For the text-containing cell, return its midpoint in (X, Y) coordinate format. 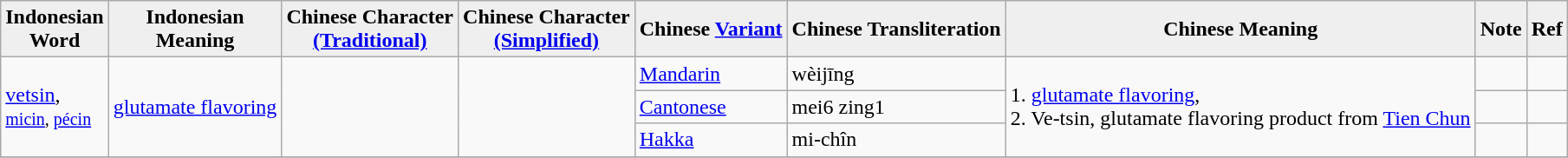
Indonesian Meaning (195, 30)
vetsin, micin, pécin (55, 107)
1. glutamate flavoring, 2. Ve-tsin, glutamate flavoring product from Tien Chun (1240, 107)
Chinese Character (Traditional) (370, 30)
Hakka (711, 140)
Chinese Variant (711, 30)
Chinese Meaning (1240, 30)
glutamate flavoring (195, 107)
wèijīng (896, 74)
Indonesian Word (55, 30)
Mandarin (711, 74)
Ref (1546, 30)
Chinese Transliteration (896, 30)
mei6 zing1 (896, 107)
Note (1501, 30)
Cantonese (711, 107)
mi-chîn (896, 140)
Chinese Character (Simplified) (547, 30)
